Find where the given text appears and provide that cell's center as (x, y) coordinate. 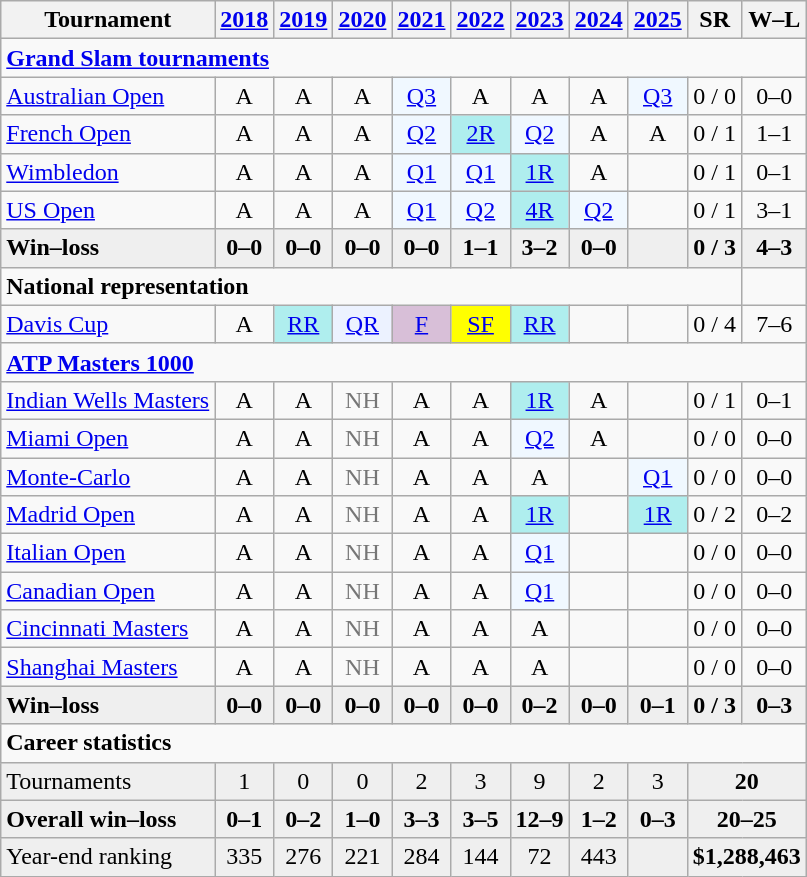
Year-end ranking (108, 857)
Australian Open (108, 96)
1–2 (598, 819)
SR (714, 20)
Career statistics (404, 743)
Wimbledon (108, 172)
2R (480, 134)
2025 (658, 20)
Canadian Open (108, 591)
Cincinnati Masters (108, 629)
1 (244, 781)
Davis Cup (108, 324)
12–9 (540, 819)
3–5 (480, 819)
144 (480, 857)
2021 (422, 20)
2023 (540, 20)
Italian Open (108, 553)
3–3 (422, 819)
W–L (774, 20)
SF (480, 324)
2019 (304, 20)
4–3 (774, 248)
QR (362, 324)
Grand Slam tournaments (404, 58)
ATP Masters 1000 (404, 362)
$1,288,463 (746, 857)
2020 (362, 20)
72 (540, 857)
Monte-Carlo (108, 477)
Overall win–loss (108, 819)
9 (540, 781)
2018 (244, 20)
20 (746, 781)
National representation (372, 286)
1–0 (362, 819)
French Open (108, 134)
284 (422, 857)
Shanghai Masters (108, 667)
20–25 (746, 819)
US Open (108, 210)
Miami Open (108, 438)
0 / 4 (714, 324)
F (422, 324)
Tournaments (108, 781)
0 / 2 (714, 515)
335 (244, 857)
2022 (480, 20)
3–2 (540, 248)
3–1 (774, 210)
276 (304, 857)
Madrid Open (108, 515)
221 (362, 857)
Indian Wells Masters (108, 400)
Tournament (108, 20)
4R (540, 210)
2024 (598, 20)
7–6 (774, 324)
443 (598, 857)
